Capture the cell that displays the provided text and extract its (x, y) central coordinate. 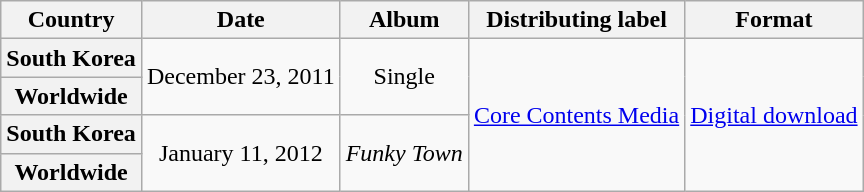
Album (404, 20)
Digital download (774, 115)
Format (774, 20)
Date (240, 20)
Distributing label (576, 20)
December 23, 2011 (240, 77)
Funky Town (404, 153)
January 11, 2012 (240, 153)
Core Contents Media (576, 115)
Single (404, 77)
Country (72, 20)
